Output the (X, Y) coordinate of the center of the cell containing the given text.  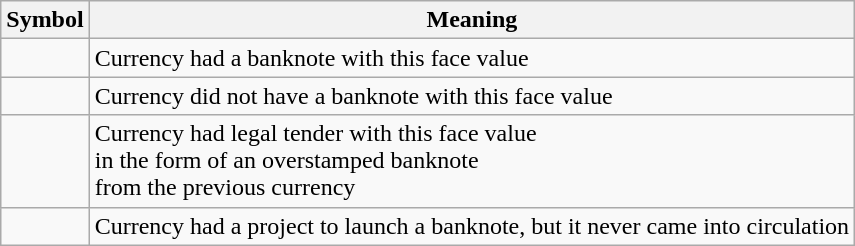
Currency did not have a banknote with this face value (472, 96)
Currency had a banknote with this face value (472, 58)
Symbol (45, 20)
Meaning (472, 20)
Currency had a project to launch a banknote, but it never came into circulation (472, 226)
Currency had legal tender with this face valuein the form of an overstamped banknotefrom the previous currency (472, 161)
